Provide the [x, y] coordinate of the cell's center where the given text is located.  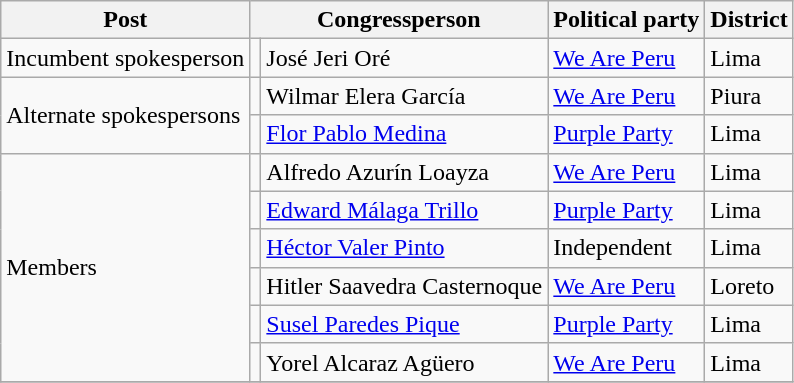
Susel Paredes Pique [404, 324]
Post [126, 20]
Yorel Alcaraz Agüero [404, 362]
District [749, 20]
Political party [626, 20]
Héctor Valer Pinto [404, 248]
Incumbent spokesperson [126, 58]
Flor Pablo Medina [404, 134]
Loreto [749, 286]
Alfredo Azurín Loayza [404, 172]
Edward Málaga Trillo [404, 210]
Independent [626, 248]
Hitler Saavedra Casternoque [404, 286]
Alternate spokespersons [126, 115]
Congressperson [399, 20]
Members [126, 267]
José Jeri Oré [404, 58]
Wilmar Elera García [404, 96]
Piura [749, 96]
